Locate the cell with the specified text and output its [x, y] center coordinate. 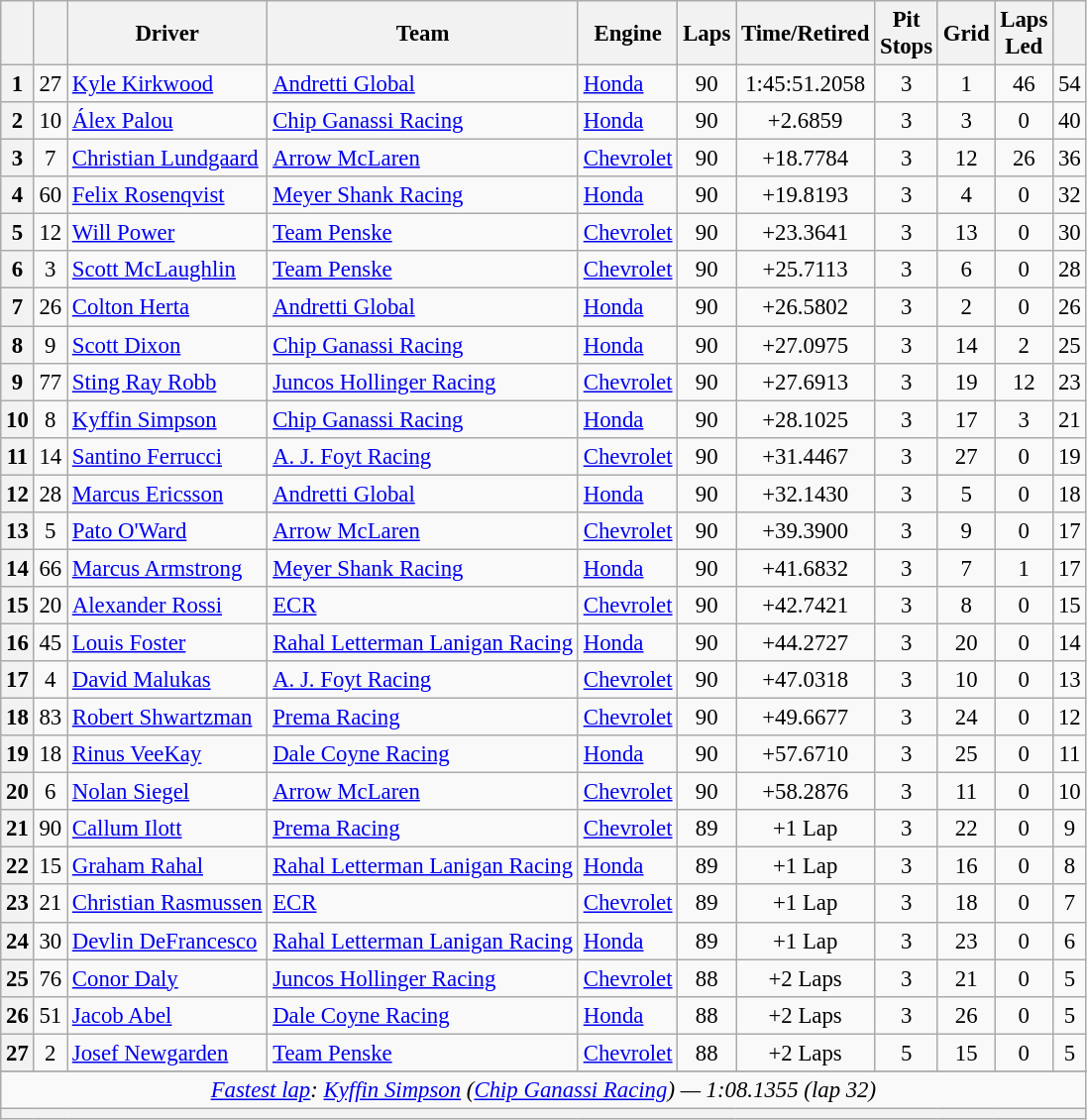
Christian Lundgaard [167, 159]
+27.6913 [806, 382]
Josef Newgarden [167, 1053]
40 [1070, 121]
Scott Dixon [167, 345]
1:45:51.2058 [806, 84]
David Malukas [167, 680]
+28.1025 [806, 419]
Team [423, 34]
Marcus Ericsson [167, 494]
Colton Herta [167, 307]
LapsLed [1025, 34]
Nolan Siegel [167, 792]
Christian Rasmussen [167, 904]
83 [50, 718]
Kyle Kirkwood [167, 84]
+18.7784 [806, 159]
Alexander Rossi [167, 606]
+26.5802 [806, 307]
+44.2727 [806, 642]
Engine [627, 34]
77 [50, 382]
Time/Retired [806, 34]
Scott McLaughlin [167, 271]
+2.6859 [806, 121]
60 [50, 195]
Marcus Armstrong [167, 568]
66 [50, 568]
Kyffin Simpson [167, 419]
Driver [167, 34]
+25.7113 [806, 271]
Conor Daly [167, 978]
46 [1025, 84]
+42.7421 [806, 606]
Grid [965, 34]
Rinus VeeKay [167, 754]
Devlin DeFrancesco [167, 941]
+47.0318 [806, 680]
32 [1070, 195]
+41.6832 [806, 568]
+23.3641 [806, 233]
+32.1430 [806, 494]
76 [50, 978]
54 [1070, 84]
Pato O'Ward [167, 531]
51 [50, 1015]
Santino Ferrucci [167, 456]
Sting Ray Robb [167, 382]
Callum Ilott [167, 829]
+31.4467 [806, 456]
+19.8193 [806, 195]
Will Power [167, 233]
Louis Foster [167, 642]
Álex Palou [167, 121]
Jacob Abel [167, 1015]
+27.0975 [806, 345]
Fastest lap: Kyffin Simpson (Chip Ganassi Racing) — 1:08.1355 (lap 32) [543, 1090]
+39.3900 [806, 531]
Robert Shwartzman [167, 718]
Felix Rosenqvist [167, 195]
Graham Rahal [167, 866]
45 [50, 642]
Laps [707, 34]
PitStops [907, 34]
+57.6710 [806, 754]
36 [1070, 159]
+58.2876 [806, 792]
+49.6677 [806, 718]
